Extract the [x, y] coordinate from the center of the cell holding the provided text.  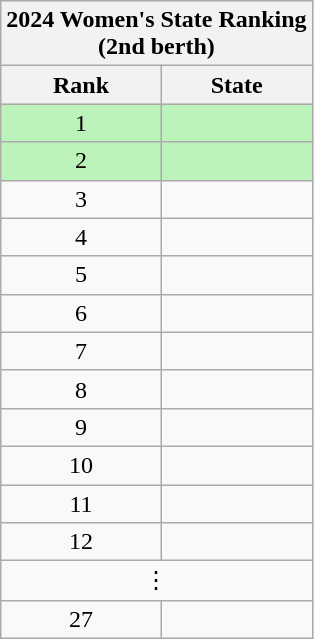
3 [81, 199]
2024 Women's State Ranking(2nd berth) [156, 34]
9 [81, 427]
1 [81, 123]
11 [81, 503]
4 [81, 237]
State [236, 85]
7 [81, 351]
10 [81, 465]
5 [81, 275]
6 [81, 313]
8 [81, 389]
Rank [81, 85]
⋮ [156, 581]
12 [81, 542]
2 [81, 161]
27 [81, 619]
